Output the (x, y) coordinate of the center of the cell containing the given text.  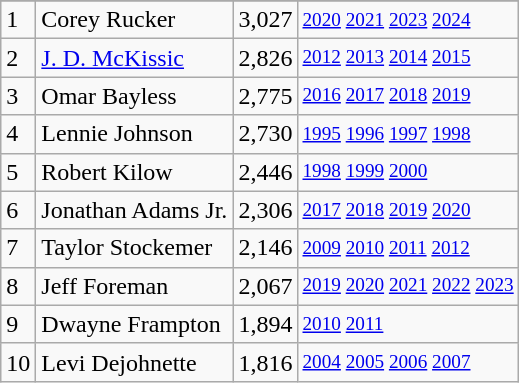
Jeff Foreman (134, 286)
Jonathan Adams Jr. (134, 210)
1,816 (266, 362)
1,894 (266, 324)
5 (18, 172)
3,027 (266, 20)
J. D. McKissic (134, 58)
2,775 (266, 96)
Omar Bayless (134, 96)
6 (18, 210)
2,826 (266, 58)
2017 2018 2019 2020 (408, 210)
1998 1999 2000 (408, 172)
2,067 (266, 286)
1 (18, 20)
2,730 (266, 134)
2010 2011 (408, 324)
2 (18, 58)
Dwayne Frampton (134, 324)
2,306 (266, 210)
10 (18, 362)
2016 2017 2018 2019 (408, 96)
8 (18, 286)
2009 2010 2011 2012 (408, 248)
2019 2020 2021 2022 2023 (408, 286)
7 (18, 248)
Levi Dejohnette (134, 362)
2004 2005 2006 2007 (408, 362)
2,146 (266, 248)
2012 2013 2014 2015 (408, 58)
Corey Rucker (134, 20)
1995 1996 1997 1998 (408, 134)
Taylor Stockemer (134, 248)
Lennie Johnson (134, 134)
4 (18, 134)
2,446 (266, 172)
Robert Kilow (134, 172)
2020 2021 2023 2024 (408, 20)
3 (18, 96)
9 (18, 324)
